For the text-containing cell, return its midpoint in (x, y) coordinate format. 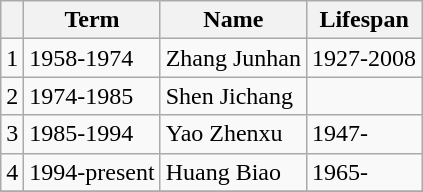
1994-present (92, 172)
1965- (364, 172)
Term (92, 20)
Zhang Junhan (233, 58)
1 (12, 58)
Huang Biao (233, 172)
Name (233, 20)
1947- (364, 134)
Yao Zhenxu (233, 134)
Shen Jichang (233, 96)
2 (12, 96)
1927-2008 (364, 58)
1985-1994 (92, 134)
Lifespan (364, 20)
1958-1974 (92, 58)
1974-1985 (92, 96)
3 (12, 134)
4 (12, 172)
